Scan for the cell matching the given text and deliver its (X, Y) coordinate at center. 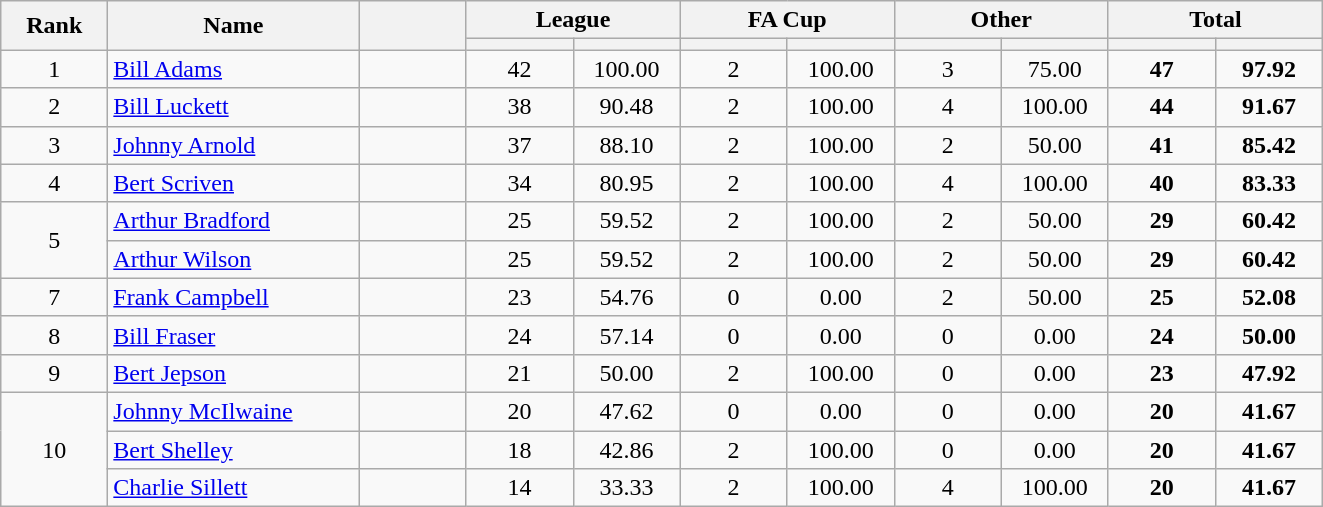
47 (1162, 69)
Bert Jepson (234, 373)
Bert Shelley (234, 449)
42 (520, 69)
Bill Adams (234, 69)
14 (520, 488)
37 (520, 145)
FA Cup (787, 20)
Frank Campbell (234, 297)
38 (520, 107)
Bill Luckett (234, 107)
52.08 (1268, 297)
Arthur Wilson (234, 259)
44 (1162, 107)
47.92 (1268, 373)
83.33 (1268, 183)
League (573, 20)
Bill Fraser (234, 335)
Johnny Arnold (234, 145)
Johnny McIlwaine (234, 411)
41 (1162, 145)
40 (1162, 183)
1 (54, 69)
Arthur Bradford (234, 221)
8 (54, 335)
75.00 (1054, 69)
Charlie Sillett (234, 488)
80.95 (626, 183)
7 (54, 297)
21 (520, 373)
54.76 (626, 297)
34 (520, 183)
97.92 (1268, 69)
90.48 (626, 107)
85.42 (1268, 145)
18 (520, 449)
Total (1215, 20)
42.86 (626, 449)
47.62 (626, 411)
Other (1001, 20)
33.33 (626, 488)
57.14 (626, 335)
5 (54, 240)
Name (234, 26)
Bert Scriven (234, 183)
9 (54, 373)
Rank (54, 26)
88.10 (626, 145)
91.67 (1268, 107)
10 (54, 449)
